Return (X, Y) of the center of cell containing provided text 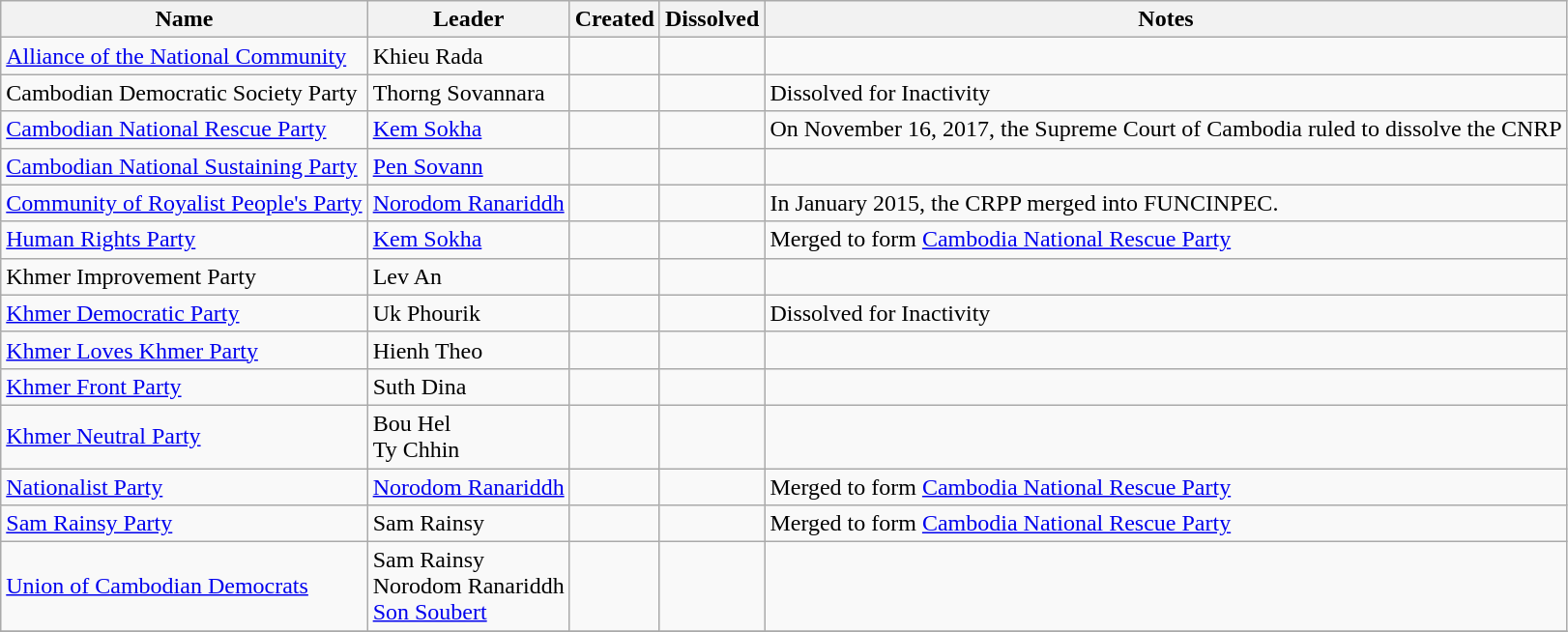
Cambodian Democratic Society Party (184, 93)
Alliance of the National Community (184, 56)
Bou HelTy Chhin (468, 437)
Sam RainsyNorodom RanariddhSon Soubert (468, 587)
Created (615, 19)
Khmer Neutral Party (184, 437)
Khmer Loves Khmer Party (184, 350)
Dissolved (711, 19)
Name (184, 19)
Cambodian National Rescue Party (184, 129)
Cambodian National Sustaining Party (184, 166)
Community of Royalist People's Party (184, 203)
Sam Rainsy Party (184, 524)
Union of Cambodian Democrats (184, 587)
Uk Phourik (468, 313)
Nationalist Party (184, 486)
Hienh Theo (468, 350)
Human Rights Party (184, 240)
Suth Dina (468, 387)
Khmer Improvement Party (184, 276)
Sam Rainsy (468, 524)
On November 16, 2017, the Supreme Court of Cambodia ruled to dissolve the CNRP (1166, 129)
Khieu Rada (468, 56)
Khmer Democratic Party (184, 313)
Khmer Front Party (184, 387)
Notes (1166, 19)
In January 2015, the CRPP merged into FUNCINPEC. (1166, 203)
Lev An (468, 276)
Thorng Sovannara (468, 93)
Pen Sovann (468, 166)
Leader (468, 19)
